Find where the given text appears and provide that cell's center as (x, y) coordinate. 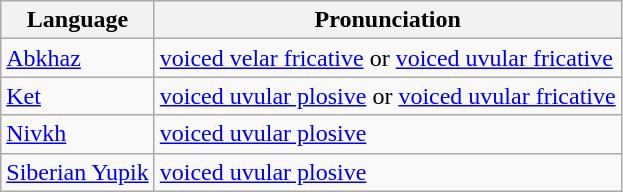
Ket (78, 96)
Language (78, 20)
Nivkh (78, 134)
Siberian Yupik (78, 172)
voiced velar fricative or voiced uvular fricative (388, 58)
Abkhaz (78, 58)
voiced uvular plosive or voiced uvular fricative (388, 96)
Pronunciation (388, 20)
